Provide the [x, y] coordinate of the cell's center where the given text is located.  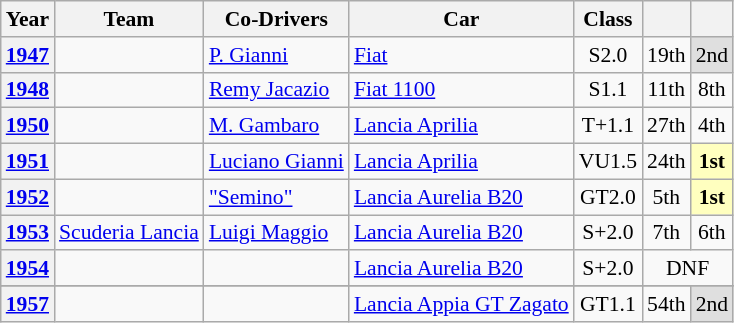
GT1.1 [608, 304]
Fiat [462, 55]
1950 [28, 126]
1948 [28, 90]
Remy Jacazio [276, 90]
8th [712, 90]
27th [666, 126]
1954 [28, 269]
11th [666, 90]
4th [712, 126]
Team [129, 19]
Scuderia Lancia [129, 233]
Co-Drivers [276, 19]
7th [666, 233]
M. Gambaro [276, 126]
T+1.1 [608, 126]
"Semino" [276, 197]
54th [666, 304]
6th [712, 233]
Year [28, 19]
VU1.5 [608, 162]
P. Gianni [276, 55]
S2.0 [608, 55]
Lancia Appia GT Zagato [462, 304]
Class [608, 19]
Fiat 1100 [462, 90]
5th [666, 197]
Car [462, 19]
Luigi Maggio [276, 233]
1952 [28, 197]
1957 [28, 304]
1953 [28, 233]
DNF [688, 269]
GT2.0 [608, 197]
S1.1 [608, 90]
Luciano Gianni [276, 162]
19th [666, 55]
1947 [28, 55]
24th [666, 162]
1951 [28, 162]
